From the cell containing the given text, extract its center point as [x, y] coordinate. 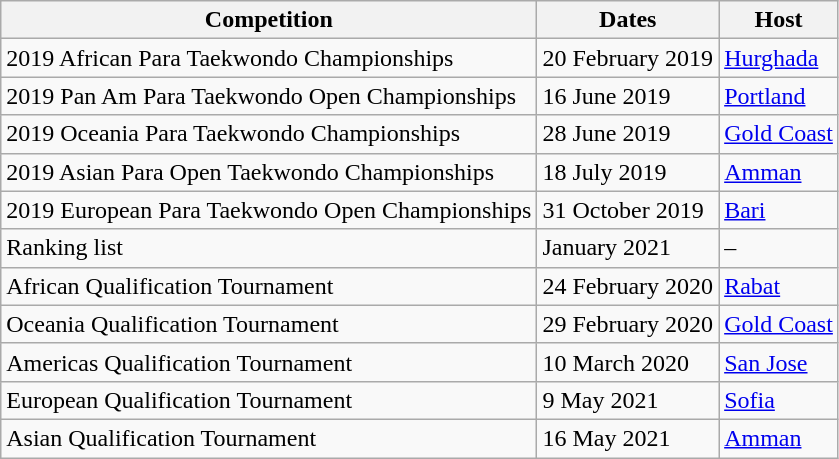
Bari [779, 210]
– [779, 248]
16 May 2021 [628, 438]
28 June 2019 [628, 134]
2019 European Para Taekwondo Open Championships [269, 210]
18 July 2019 [628, 172]
16 June 2019 [628, 96]
2019 African Para Taekwondo Championships [269, 58]
9 May 2021 [628, 400]
European Qualification Tournament [269, 400]
Ranking list [269, 248]
Oceania Qualification Tournament [269, 324]
Portland [779, 96]
Americas Qualification Tournament [269, 362]
African Qualification Tournament [269, 286]
2019 Pan Am Para Taekwondo Open Championships [269, 96]
Dates [628, 20]
San Jose [779, 362]
29 February 2020 [628, 324]
Hurghada [779, 58]
Sofia [779, 400]
January 2021 [628, 248]
24 February 2020 [628, 286]
2019 Asian Para Open Taekwondo Championships [269, 172]
2019 Oceania Para Taekwondo Championships [269, 134]
Rabat [779, 286]
Asian Qualification Tournament [269, 438]
20 February 2019 [628, 58]
31 October 2019 [628, 210]
Host [779, 20]
Competition [269, 20]
10 March 2020 [628, 362]
